Search for the cell housing the specified text and yield its [x, y] center coordinate. 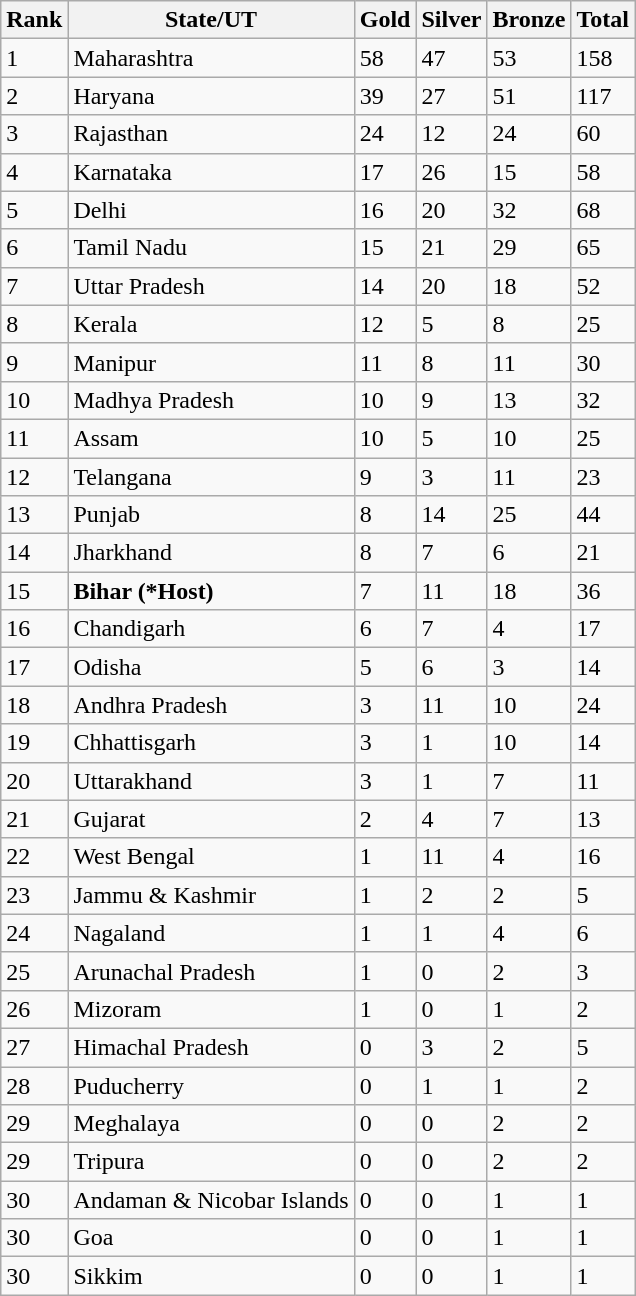
Sikkim [211, 1276]
28 [34, 1085]
Nagaland [211, 933]
Manipur [211, 362]
Rajasthan [211, 134]
Himachal Pradesh [211, 1047]
Madhya Pradesh [211, 400]
Odisha [211, 667]
53 [529, 58]
44 [603, 515]
Tripura [211, 1162]
47 [452, 58]
Uttar Pradesh [211, 286]
Telangana [211, 477]
Jharkhand [211, 553]
Punjab [211, 515]
Gold [385, 20]
Uttarakhand [211, 781]
Haryana [211, 96]
60 [603, 134]
Bronze [529, 20]
Total [603, 20]
Gujarat [211, 819]
Chhattisgarh [211, 743]
Bihar (*Host) [211, 591]
Karnataka [211, 172]
158 [603, 58]
Mizoram [211, 1009]
Kerala [211, 324]
West Bengal [211, 857]
Assam [211, 438]
Rank [34, 20]
Maharashtra [211, 58]
52 [603, 286]
Delhi [211, 210]
51 [529, 96]
Chandigarh [211, 629]
Jammu & Kashmir [211, 895]
68 [603, 210]
22 [34, 857]
State/UT [211, 20]
65 [603, 248]
117 [603, 96]
39 [385, 96]
Meghalaya [211, 1124]
Arunachal Pradesh [211, 971]
Goa [211, 1238]
Puducherry [211, 1085]
Andhra Pradesh [211, 705]
36 [603, 591]
Andaman & Nicobar Islands [211, 1200]
19 [34, 743]
Silver [452, 20]
Tamil Nadu [211, 248]
